For the text-containing cell, return its midpoint in [x, y] coordinate format. 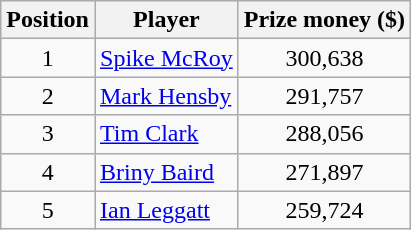
Player [166, 20]
Ian Leggatt [166, 210]
291,757 [324, 96]
2 [48, 96]
Tim Clark [166, 134]
288,056 [324, 134]
Spike McRoy [166, 58]
Position [48, 20]
5 [48, 210]
271,897 [324, 172]
1 [48, 58]
300,638 [324, 58]
Briny Baird [166, 172]
Mark Hensby [166, 96]
259,724 [324, 210]
3 [48, 134]
4 [48, 172]
Prize money ($) [324, 20]
